Provide the [x, y] coordinate of the cell's center where the given text is located.  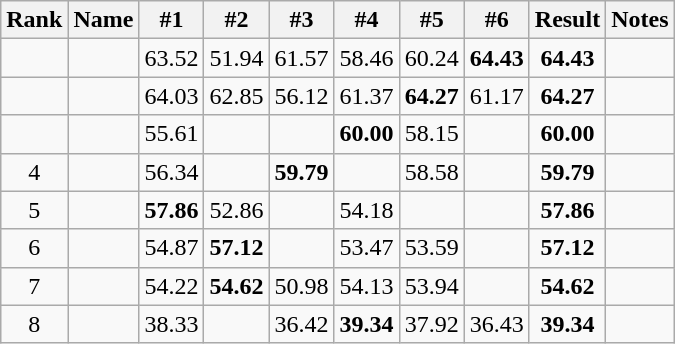
#1 [172, 20]
53.47 [366, 248]
5 [34, 210]
#2 [236, 20]
#6 [496, 20]
51.94 [236, 58]
56.12 [302, 96]
53.59 [432, 248]
50.98 [302, 286]
8 [34, 324]
54.18 [366, 210]
Rank [34, 20]
36.43 [496, 324]
4 [34, 172]
56.34 [172, 172]
Name [104, 20]
53.94 [432, 286]
61.17 [496, 96]
7 [34, 286]
62.85 [236, 96]
58.46 [366, 58]
Result [567, 20]
61.37 [366, 96]
63.52 [172, 58]
64.03 [172, 96]
55.61 [172, 134]
54.13 [366, 286]
#5 [432, 20]
61.57 [302, 58]
Notes [640, 20]
52.86 [236, 210]
#3 [302, 20]
#4 [366, 20]
37.92 [432, 324]
54.22 [172, 286]
38.33 [172, 324]
58.15 [432, 134]
6 [34, 248]
54.87 [172, 248]
36.42 [302, 324]
58.58 [432, 172]
60.24 [432, 58]
